Scan for the cell matching the given text and deliver its [x, y] coordinate at center. 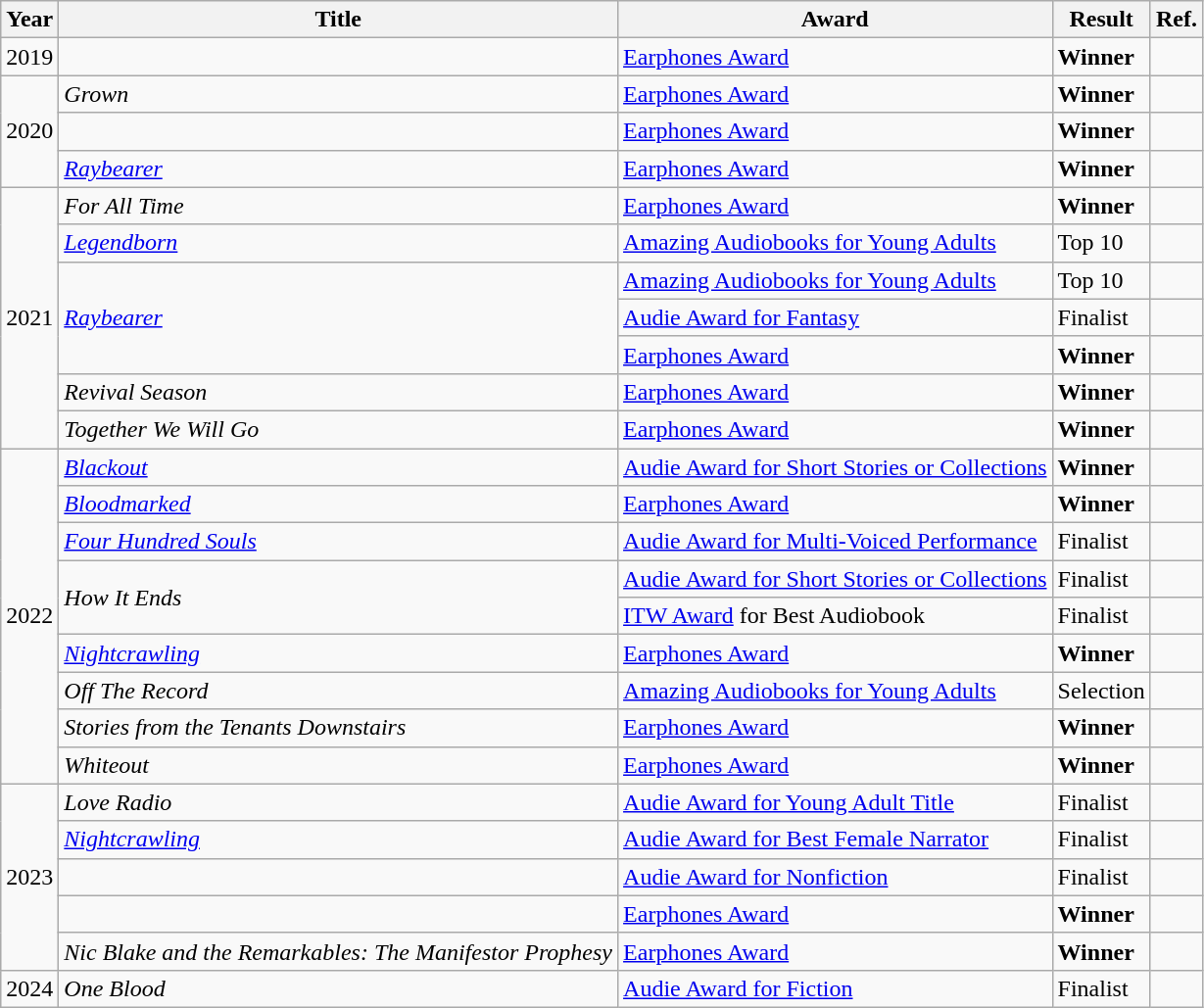
2019 [29, 57]
Bloodmarked [339, 504]
Stories from the Tenants Downstairs [339, 728]
2021 [29, 317]
How It Ends [339, 598]
2022 [29, 617]
Year [29, 20]
Legendborn [339, 243]
Title [339, 20]
Award [835, 20]
Together We Will Go [339, 429]
2024 [29, 988]
Off The Record [339, 691]
2020 [29, 131]
Ref. [1176, 20]
Blackout [339, 467]
Selection [1101, 691]
ITW Award for Best Audiobook [835, 616]
Revival Season [339, 392]
2023 [29, 877]
Audie Award for Best Female Narrator [835, 840]
Result [1101, 20]
For All Time [339, 206]
Four Hundred Souls [339, 542]
Audie Award for Fiction [835, 988]
Audie Award for Young Adult Title [835, 802]
Nic Blake and the Remarkables: The Manifestor Prophesy [339, 951]
One Blood [339, 988]
Audie Award for Nonfiction [835, 877]
Audie Award for Multi-Voiced Performance [835, 542]
Whiteout [339, 765]
Grown [339, 94]
Audie Award for Fantasy [835, 317]
Love Radio [339, 802]
